Extract the [x, y] coordinate from the center of the cell holding the provided text.  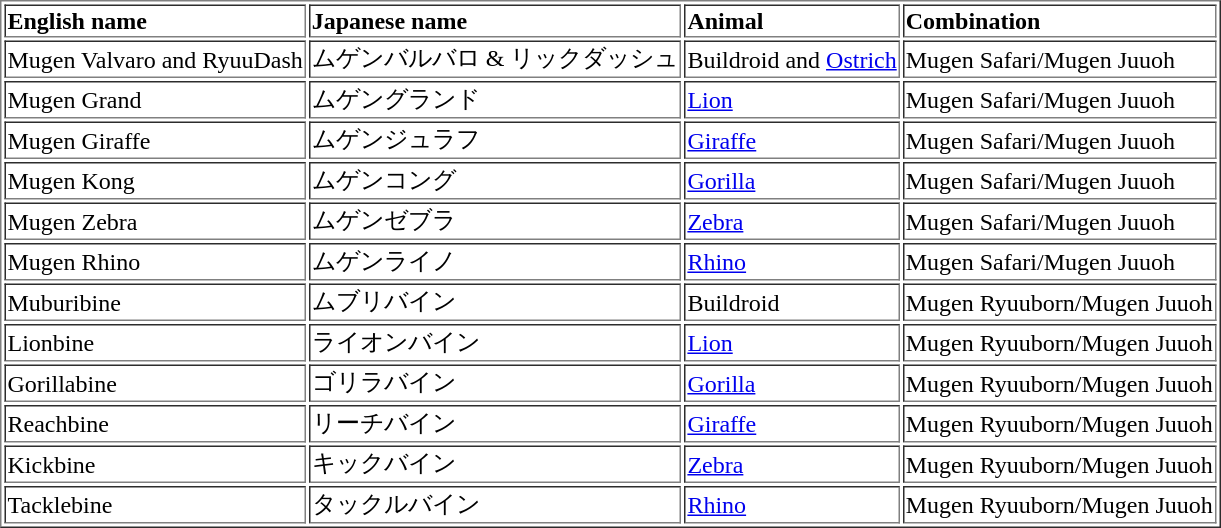
Mugen Kong [154, 181]
Mugen Giraffe [154, 141]
Mugen Grand [154, 100]
ムゲングランド [496, 100]
Mugen Rhino [154, 262]
English name [154, 20]
Animal [792, 20]
Buildroid [792, 303]
Japanese name [496, 20]
タックルバイン [496, 505]
ムブリバイン [496, 303]
ライオンバイン [496, 343]
Gorillabine [154, 383]
Combination [1060, 20]
Tacklebine [154, 505]
キックバイン [496, 465]
ムゲンゼブラ [496, 221]
ムゲンコング [496, 181]
ムゲンライノ [496, 262]
Muburibine [154, 303]
ムゲンジュラフ [496, 141]
Lionbine [154, 343]
Reachbine [154, 424]
Kickbine [154, 465]
Mugen Valvaro and RyuuDash [154, 59]
Buildroid and Ostrich [792, 59]
ゴリラバイン [496, 383]
リーチバイン [496, 424]
ムゲンバルバロ & リックダッシュ [496, 59]
Mugen Zebra [154, 221]
